Capture the cell that displays the provided text and extract its (X, Y) central coordinate. 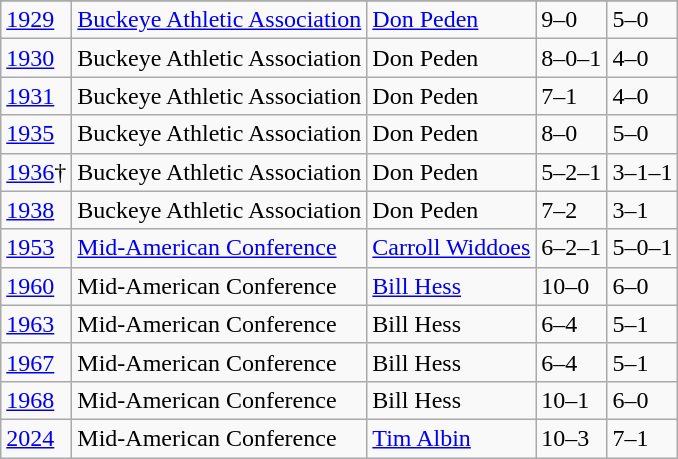
5–2–1 (572, 172)
Tim Albin (452, 438)
9–0 (572, 20)
6–2–1 (572, 248)
1930 (36, 58)
2024 (36, 438)
10–3 (572, 438)
1938 (36, 210)
1935 (36, 134)
1953 (36, 248)
8–0 (572, 134)
1929 (36, 20)
10–1 (572, 400)
1931 (36, 96)
1963 (36, 324)
10–0 (572, 286)
3–1–1 (642, 172)
7–2 (572, 210)
5–0–1 (642, 248)
3–1 (642, 210)
1967 (36, 362)
1960 (36, 286)
8–0–1 (572, 58)
1968 (36, 400)
1936† (36, 172)
Carroll Widdoes (452, 248)
